Capture the cell that displays the provided text and extract its [x, y] central coordinate. 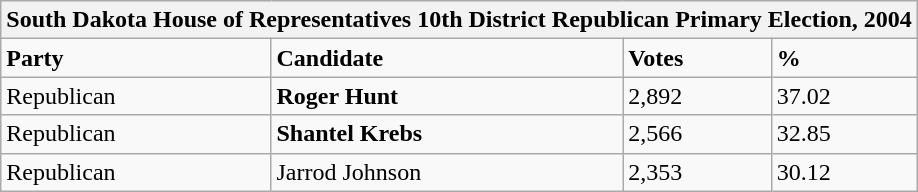
Candidate [447, 58]
Roger Hunt [447, 96]
Party [136, 58]
32.85 [844, 134]
2,566 [698, 134]
Shantel Krebs [447, 134]
South Dakota House of Representatives 10th District Republican Primary Election, 2004 [460, 20]
Jarrod Johnson [447, 172]
2,353 [698, 172]
2,892 [698, 96]
% [844, 58]
37.02 [844, 96]
Votes [698, 58]
30.12 [844, 172]
